For the text-containing cell, return its midpoint in [x, y] coordinate format. 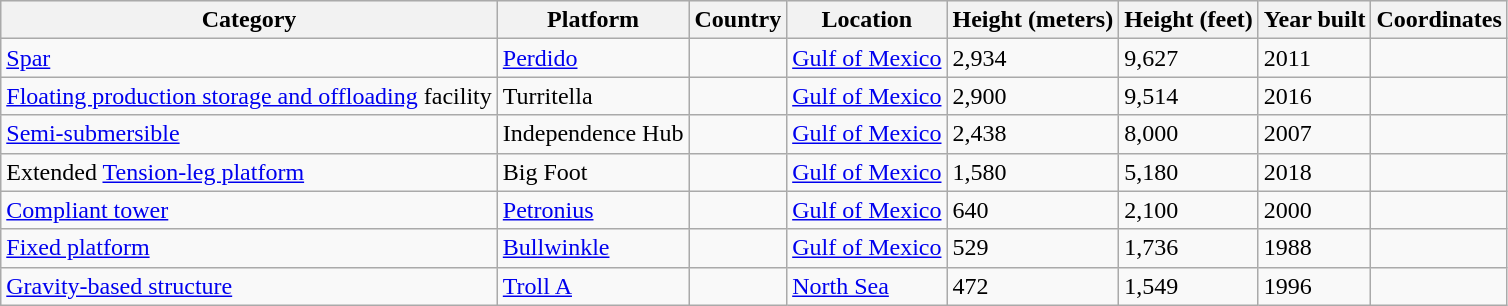
Big Foot [593, 172]
640 [1033, 210]
Year built [1314, 20]
Gravity-based structure [250, 286]
Category [250, 20]
2,934 [1033, 58]
Bullwinkle [593, 248]
Fixed platform [250, 248]
2000 [1314, 210]
Independence Hub [593, 134]
Spar [250, 58]
Platform [593, 20]
2,900 [1033, 96]
Semi-submersible [250, 134]
2011 [1314, 58]
2016 [1314, 96]
Extended Tension-leg platform [250, 172]
North Sea [867, 286]
5,180 [1189, 172]
Turritella [593, 96]
9,627 [1189, 58]
Country [738, 20]
Floating production storage and offloading facility [250, 96]
Height (feet) [1189, 20]
1,549 [1189, 286]
1,580 [1033, 172]
472 [1033, 286]
2,100 [1189, 210]
2018 [1314, 172]
Location [867, 20]
9,514 [1189, 96]
2007 [1314, 134]
Height (meters) [1033, 20]
Petronius [593, 210]
1,736 [1189, 248]
8,000 [1189, 134]
Perdido [593, 58]
2,438 [1033, 134]
Compliant tower [250, 210]
1988 [1314, 248]
Coordinates [1439, 20]
Troll A [593, 286]
529 [1033, 248]
1996 [1314, 286]
